Locate the cell with the specified text and output its (x, y) center coordinate. 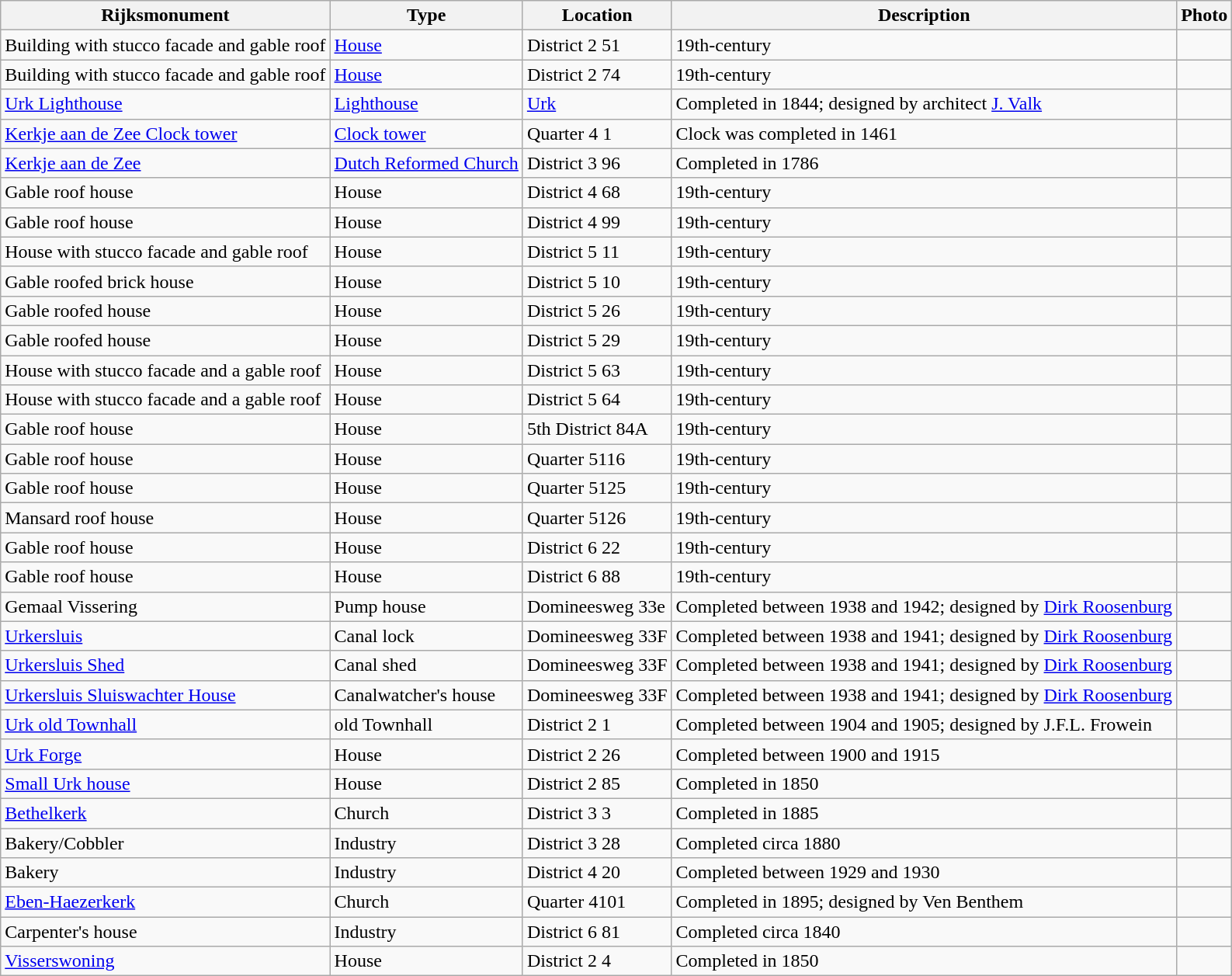
Kerkje aan de Zee (165, 163)
District 3 28 (597, 842)
District 6 22 (597, 547)
Completed between 1938 and 1942; designed by Dirk Roosenburg (924, 606)
Photo (1205, 16)
Urkersluis (165, 636)
Completed circa 1880 (924, 842)
District 5 10 (597, 281)
Completed in 1885 (924, 813)
Eben-Haezerkerk (165, 902)
Dutch Reformed Church (426, 163)
Urkersluis Sluiswachter House (165, 695)
District 3 3 (597, 813)
District 2 26 (597, 754)
Urk Lighthouse (165, 104)
Urk (597, 104)
Visserswoning (165, 961)
District 4 68 (597, 193)
Urk old Townhall (165, 724)
Small Urk house (165, 783)
Description (924, 16)
District 5 63 (597, 370)
Lighthouse (426, 104)
District 5 64 (597, 400)
District 4 20 (597, 873)
Urk Forge (165, 754)
Type (426, 16)
Canal shed (426, 665)
Rijksmonument (165, 16)
District 2 51 (597, 45)
Quarter 4101 (597, 902)
District 3 96 (597, 163)
Completed between 1929 and 1930 (924, 873)
Clock was completed in 1461 (924, 134)
District 6 88 (597, 577)
Completed in 1786 (924, 163)
Quarter 5116 (597, 459)
Pump house (426, 606)
Clock tower (426, 134)
Gemaal Vissering (165, 606)
Domineesweg 33e (597, 606)
District 2 85 (597, 783)
Location (597, 16)
Completed circa 1840 (924, 932)
5th District 84A (597, 429)
District 5 11 (597, 252)
Quarter 5125 (597, 488)
District 4 99 (597, 222)
District 5 26 (597, 311)
District 2 74 (597, 75)
Canal lock (426, 636)
Urkersluis Shed (165, 665)
Quarter 5126 (597, 518)
Quarter 4 1 (597, 134)
Completed between 1900 and 1915 (924, 754)
Completed between 1904 and 1905; designed by J.F.L. Frowein (924, 724)
Bethelkerk (165, 813)
District 6 81 (597, 932)
District 2 1 (597, 724)
District 5 29 (597, 340)
Gable roofed brick house (165, 281)
Bakery (165, 873)
Completed in 1844; designed by architect J. Valk (924, 104)
Carpenter's house (165, 932)
District 2 4 (597, 961)
old Townhall (426, 724)
Canalwatcher's house (426, 695)
Mansard roof house (165, 518)
House with stucco facade and gable roof (165, 252)
Kerkje aan de Zee Clock tower (165, 134)
Bakery/Cobbler (165, 842)
Completed in 1895; designed by Ven Benthem (924, 902)
